From the cell containing the given text, extract its center point as (X, Y) coordinate. 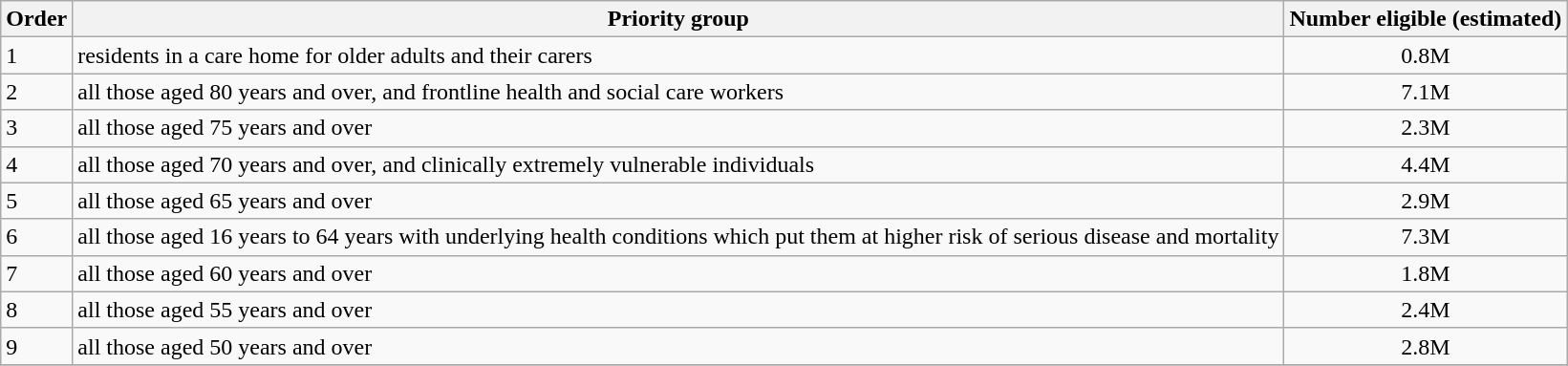
9 (36, 346)
1.8M (1426, 273)
all those aged 16 years to 64 years with underlying health conditions which put them at higher risk of serious disease and mortality (678, 237)
7.1M (1426, 92)
residents in a care home for older adults and their carers (678, 55)
7.3M (1426, 237)
Number eligible (estimated) (1426, 19)
all those aged 60 years and over (678, 273)
all those aged 65 years and over (678, 201)
Priority group (678, 19)
5 (36, 201)
3 (36, 128)
2 (36, 92)
all those aged 50 years and over (678, 346)
4.4M (1426, 164)
1 (36, 55)
0.8M (1426, 55)
6 (36, 237)
2.4M (1426, 310)
2.8M (1426, 346)
all those aged 75 years and over (678, 128)
8 (36, 310)
2.3M (1426, 128)
all those aged 70 years and over, and clinically extremely vulnerable individuals (678, 164)
Order (36, 19)
2.9M (1426, 201)
4 (36, 164)
all those aged 80 years and over, and frontline health and social care workers (678, 92)
7 (36, 273)
all those aged 55 years and over (678, 310)
